Locate the cell with the specified text and output its (X, Y) center coordinate. 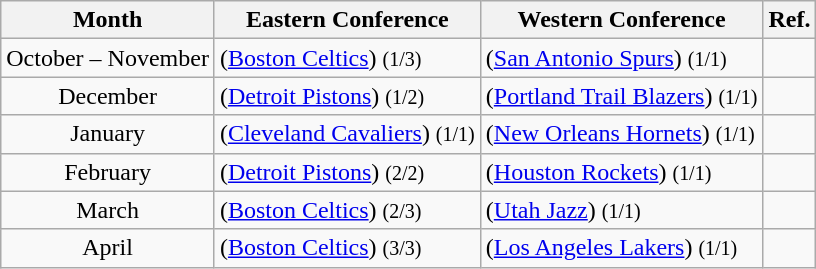
(New Orleans Hornets) (1/1) (622, 134)
Western Conference (622, 20)
February (108, 172)
(San Antonio Spurs) (1/1) (622, 58)
(Detroit Pistons) (1/2) (347, 96)
(Los Angeles Lakers) (1/1) (622, 248)
(Boston Celtics) (1/3) (347, 58)
(Portland Trail Blazers) (1/1) (622, 96)
(Boston Celtics) (3/3) (347, 248)
(Houston Rockets) (1/1) (622, 172)
(Cleveland Cavaliers) (1/1) (347, 134)
October – November (108, 58)
Ref. (790, 20)
March (108, 210)
Month (108, 20)
(Detroit Pistons) (2/2) (347, 172)
(Boston Celtics) (2/3) (347, 210)
January (108, 134)
Eastern Conference (347, 20)
April (108, 248)
December (108, 96)
(Utah Jazz) (1/1) (622, 210)
